Identify which cell holds the provided text, then report its (x, y) central coordinate. 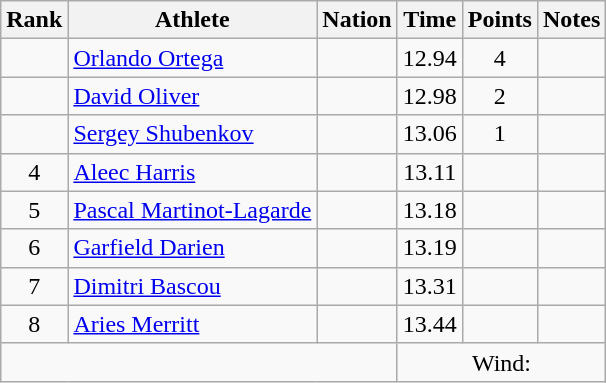
Aries Merritt (192, 324)
Notes (571, 20)
13.31 (430, 286)
13.44 (430, 324)
Points (500, 20)
12.98 (430, 96)
8 (34, 324)
5 (34, 210)
Time (430, 20)
Dimitri Bascou (192, 286)
13.11 (430, 172)
13.19 (430, 248)
Garfield Darien (192, 248)
Aleec Harris (192, 172)
Pascal Martinot-Lagarde (192, 210)
1 (500, 134)
Orlando Ortega (192, 58)
12.94 (430, 58)
David Oliver (192, 96)
Nation (357, 20)
Athlete (192, 20)
2 (500, 96)
6 (34, 248)
7 (34, 286)
Sergey Shubenkov (192, 134)
13.18 (430, 210)
Wind: (502, 362)
13.06 (430, 134)
Rank (34, 20)
